Locate the cell with the specified text and output its [X, Y] center coordinate. 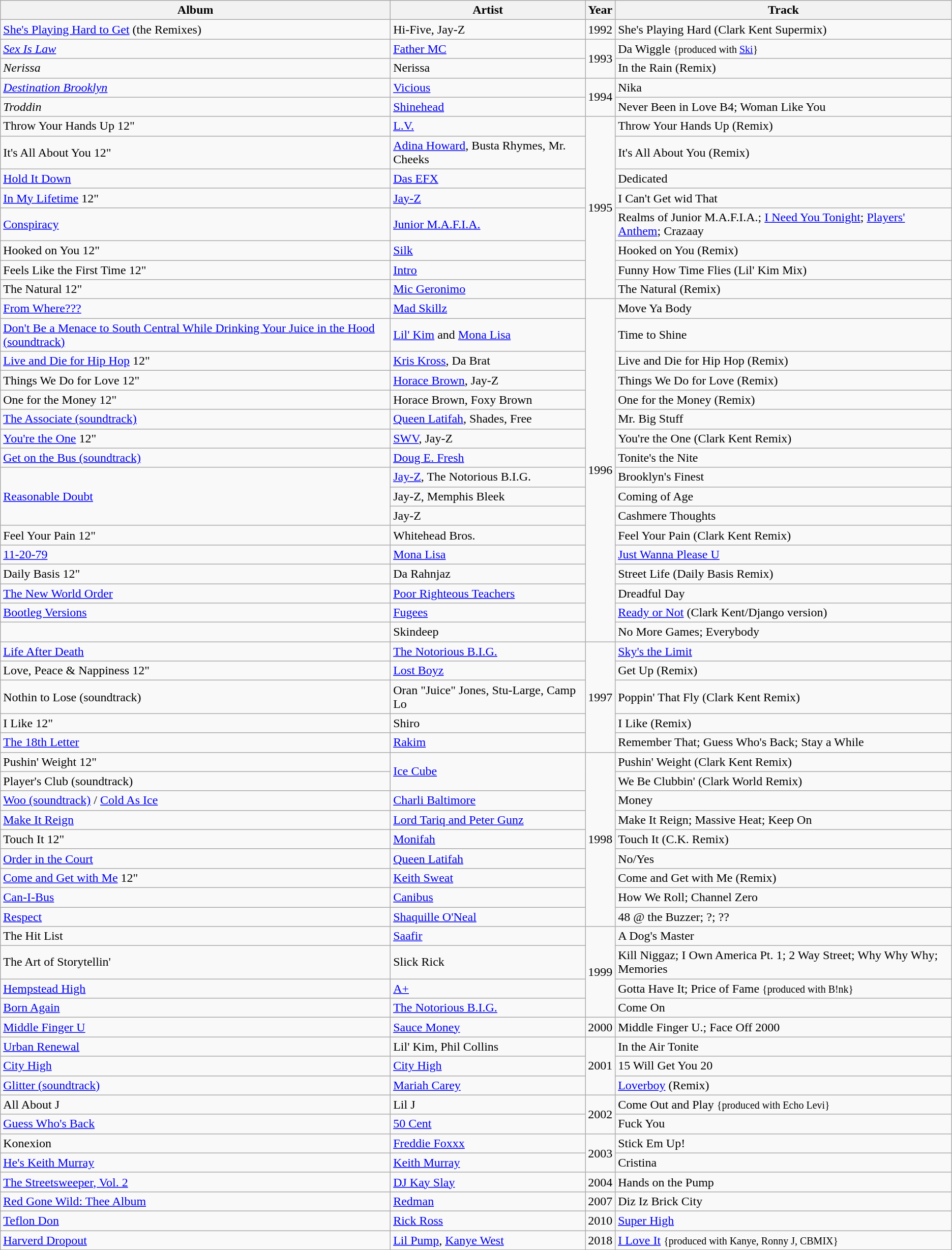
Silk [488, 250]
Horace Brown, Jay-Z [488, 380]
Artist [488, 10]
Album [195, 10]
Dedicated [784, 178]
Das EFX [488, 178]
Nika [784, 87]
Lil Pump, Kanye West [488, 1240]
Hempstead High [195, 989]
Mic Geronimo [488, 289]
Tonite's the Nite [784, 458]
Make It Reign; Massive Heat; Keep On [784, 820]
Move Ya Body [784, 309]
Lost Boyz [488, 671]
Hi-Five, Jay-Z [488, 29]
Born Again [195, 1008]
Feel Your Pain (Clark Kent Remix) [784, 535]
All About J [195, 1105]
Throw Your Hands Up 12" [195, 126]
Come and Get with Me (Remix) [784, 878]
Shinehead [488, 107]
Order in the Court [195, 858]
Queen Latifah [488, 858]
Track [784, 10]
Adina Howard, Busta Rhymes, Mr. Cheeks [488, 153]
Charli Baltimore [488, 800]
Junior M.A.F.I.A. [488, 224]
1999 [600, 972]
Mad Skillz [488, 309]
Things We Do for Love (Remix) [784, 380]
Never Been in Love B4; Woman Like You [784, 107]
Harverd Dropout [195, 1240]
2000 [600, 1027]
Urban Renewal [195, 1047]
Get on the Bus (soundtrack) [195, 458]
1994 [600, 97]
Rick Ross [488, 1221]
She's Playing Hard (Clark Kent Supermix) [784, 29]
Sky's the Limit [784, 651]
Hooked on You (Remix) [784, 250]
Horace Brown, Foxy Brown [488, 400]
How We Roll; Channel Zero [784, 897]
Guess Who's Back [195, 1124]
Poor Righteous Teachers [488, 593]
The Streetsweeper, Vol. 2 [195, 1182]
Jay-Z, The Notorious B.I.G. [488, 477]
2010 [600, 1221]
Don't Be a Menace to South Central While Drinking Your Juice in the Hood (soundtrack) [195, 335]
The Art of Storytellin' [195, 962]
Sauce Money [488, 1027]
You're the One (Clark Kent Remix) [784, 438]
48 @ the Buzzer; ?; ?? [784, 917]
We Be Clubbin' (Clark World Remix) [784, 781]
Shaquille O'Neal [488, 917]
Kris Kross, Da Brat [488, 361]
Fuck You [784, 1124]
Feel Your Pain 12" [195, 535]
Hands on the Pump [784, 1182]
Cristina [784, 1163]
No More Games; Everybody [784, 632]
Time to Shine [784, 335]
Come On [784, 1008]
Come and Get with Me 12" [195, 878]
Kill Niggaz; I Own America Pt. 1; 2 Way Street; Why Why Why; Memories [784, 962]
Realms of Junior M.A.F.I.A.; I Need You Tonight; Players' Anthem; Crazaay [784, 224]
Nothin to Lose (soundtrack) [195, 697]
Freddie Foxxx [488, 1143]
15 Will Get You 20 [784, 1066]
Mr. Big Stuff [784, 419]
Skindeep [488, 632]
Funny How Time Flies (Lil' Kim Mix) [784, 270]
Sex Is Law [195, 49]
In the Rain (Remix) [784, 68]
The Hit List [195, 936]
Loverboy (Remix) [784, 1085]
Mariah Carey [488, 1085]
Cashmere Thoughts [784, 516]
Oran "Juice" Jones, Stu-Large, Camp Lo [488, 697]
1995 [600, 207]
SWV, Jay-Z [488, 438]
Da Wiggle {produced with Ski} [784, 49]
Daily Basis 12" [195, 574]
Middle Finger U.; Face Off 2000 [784, 1027]
In the Air Tonite [784, 1047]
Lil' Kim, Phil Collins [488, 1047]
Feels Like the First Time 12" [195, 270]
The New World Order [195, 593]
Street Life (Daily Basis Remix) [784, 574]
Super High [784, 1221]
Make It Reign [195, 820]
Slick Rick [488, 962]
Ready or Not (Clark Kent/Django version) [784, 613]
Jay-Z, Memphis Bleek [488, 496]
Whitehead Bros. [488, 535]
Doug E. Fresh [488, 458]
Love, Peace & Nappiness 12" [195, 671]
11-20-79 [195, 554]
2018 [600, 1240]
Shiro [488, 723]
You're the One 12" [195, 438]
One for the Money 12" [195, 400]
Get Up (Remix) [784, 671]
Teflon Don [195, 1221]
A+ [488, 989]
Touch It 12" [195, 839]
Woo (soundtrack) / Cold As Ice [195, 800]
Pushin' Weight (Clark Kent Remix) [784, 762]
Lord Tariq and Peter Gunz [488, 820]
From Where??? [195, 309]
Come Out and Play {produced with Echo Levi} [784, 1105]
In My Lifetime 12" [195, 198]
Vicious [488, 87]
50 Cent [488, 1124]
2004 [600, 1182]
Monifah [488, 839]
Stick Em Up! [784, 1143]
Konexion [195, 1143]
Player's Club (soundtrack) [195, 781]
Da Rahnjaz [488, 574]
Lil' Kim and Mona Lisa [488, 335]
Mona Lisa [488, 554]
Money [784, 800]
Middle Finger U [195, 1027]
I Can't Get wid That [784, 198]
Keith Sweat [488, 878]
1992 [600, 29]
I Love It {produced with Kanye, Ronny J, CBMIX} [784, 1240]
1997 [600, 697]
The Natural 12" [195, 289]
Hooked on You 12" [195, 250]
Red Gone Wild: Thee Album [195, 1201]
2007 [600, 1201]
Gotta Have It; Price of Fame {produced with B!nk} [784, 989]
Dreadful Day [784, 593]
Things We Do for Love 12" [195, 380]
Touch It (C.K. Remix) [784, 839]
The Natural (Remix) [784, 289]
I Like (Remix) [784, 723]
One for the Money (Remix) [784, 400]
Hold It Down [195, 178]
Just Wanna Please U [784, 554]
1996 [600, 470]
Glitter (soundtrack) [195, 1085]
Diz Iz Brick City [784, 1201]
Reasonable Doubt [195, 496]
Father MC [488, 49]
1998 [600, 839]
He's Keith Murray [195, 1163]
2003 [600, 1153]
Poppin' That Fly (Clark Kent Remix) [784, 697]
Pushin' Weight 12" [195, 762]
Life After Death [195, 651]
Coming of Age [784, 496]
I Like 12" [195, 723]
A Dog's Master [784, 936]
2002 [600, 1114]
Rakim [488, 742]
She's Playing Hard to Get (the Remixes) [195, 29]
L.V. [488, 126]
Conspiracy [195, 224]
Lil J [488, 1105]
Live and Die for Hip Hop 12" [195, 361]
DJ Kay Slay [488, 1182]
Destination Brooklyn [195, 87]
Brooklyn's Finest [784, 477]
The 18th Letter [195, 742]
Year [600, 10]
Queen Latifah, Shades, Free [488, 419]
Ice Cube [488, 771]
Saafir [488, 936]
Canibus [488, 897]
Respect [195, 917]
Live and Die for Hip Hop (Remix) [784, 361]
Redman [488, 1201]
1993 [600, 58]
Intro [488, 270]
No/Yes [784, 858]
Can-I-Bus [195, 897]
Throw Your Hands Up (Remix) [784, 126]
It's All About You 12" [195, 153]
The Associate (soundtrack) [195, 419]
2001 [600, 1066]
Troddin [195, 107]
Keith Murray [488, 1163]
Bootleg Versions [195, 613]
Remember That; Guess Who's Back; Stay a While [784, 742]
Fugees [488, 613]
It's All About You (Remix) [784, 153]
